Provide the [X, Y] coordinate of the cell's center where the given text is located.  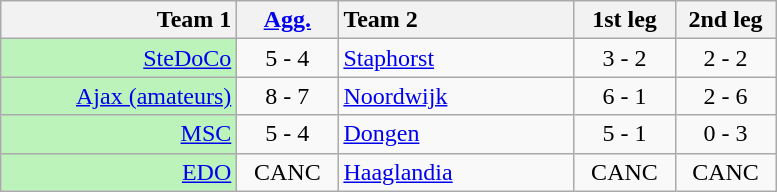
Noordwijk [456, 96]
Agg. [288, 20]
Staphorst [456, 58]
2 - 2 [726, 58]
3 - 2 [624, 58]
2 - 6 [726, 96]
8 - 7 [288, 96]
Dongen [456, 134]
5 - 1 [624, 134]
MSC [119, 134]
Ajax (amateurs) [119, 96]
2nd leg [726, 20]
Haaglandia [456, 172]
1st leg [624, 20]
Team 1 [119, 20]
Team 2 [456, 20]
EDO [119, 172]
SteDoCo [119, 58]
0 - 3 [726, 134]
6 - 1 [624, 96]
